From the cell containing the given text, extract its center point as (X, Y) coordinate. 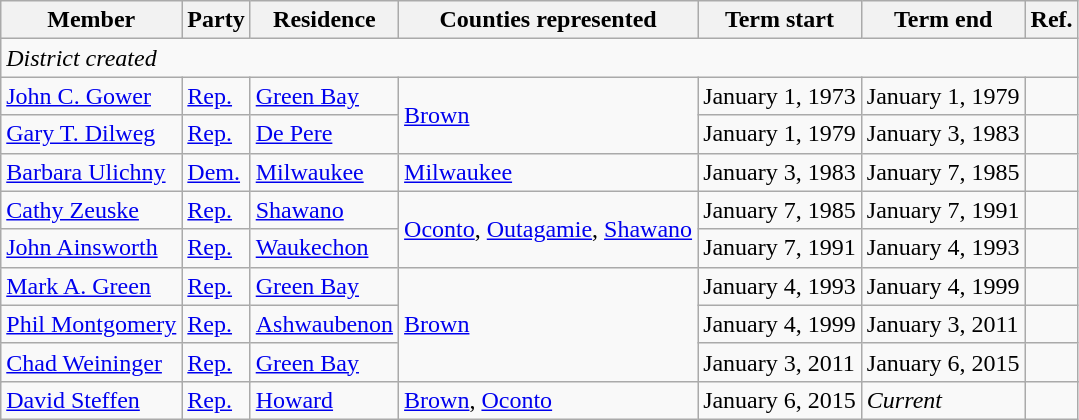
Brown, Oconto (548, 400)
Howard (324, 400)
Member (92, 20)
David Steffen (92, 400)
John Ainsworth (92, 248)
District created (540, 58)
Gary T. Dilweg (92, 134)
Waukechon (324, 248)
Oconto, Outagamie, Shawano (548, 229)
Phil Montgomery (92, 324)
Ashwaubenon (324, 324)
John C. Gower (92, 96)
January 1, 1973 (780, 96)
Mark A. Green (92, 286)
Barbara Ulichny (92, 172)
Dem. (216, 172)
Party (216, 20)
Term start (780, 20)
De Pere (324, 134)
Current (943, 400)
Chad Weininger (92, 362)
Cathy Zeuske (92, 210)
Term end (943, 20)
Shawano (324, 210)
Ref. (1052, 20)
Residence (324, 20)
Counties represented (548, 20)
